Search for the cell housing the specified text and yield its (X, Y) center coordinate. 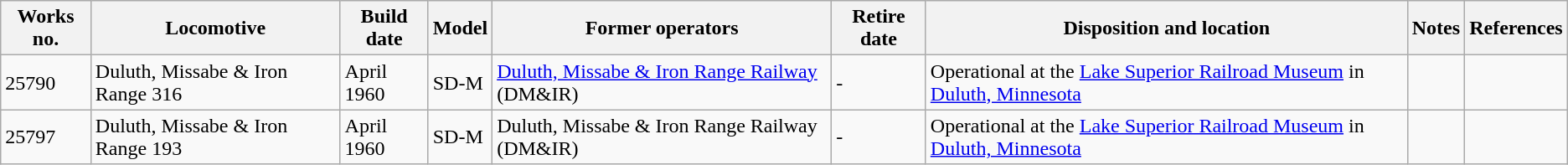
References (1516, 28)
Notes (1436, 28)
Works no. (46, 28)
25797 (46, 137)
Build date (384, 28)
Duluth, Missabe & Iron Range 193 (215, 137)
Model (460, 28)
Disposition and location (1166, 28)
Duluth, Missabe & Iron Range 316 (215, 82)
Retire date (879, 28)
Former operators (662, 28)
Locomotive (215, 28)
25790 (46, 82)
